Find where the given text appears and provide that cell's center as (x, y) coordinate. 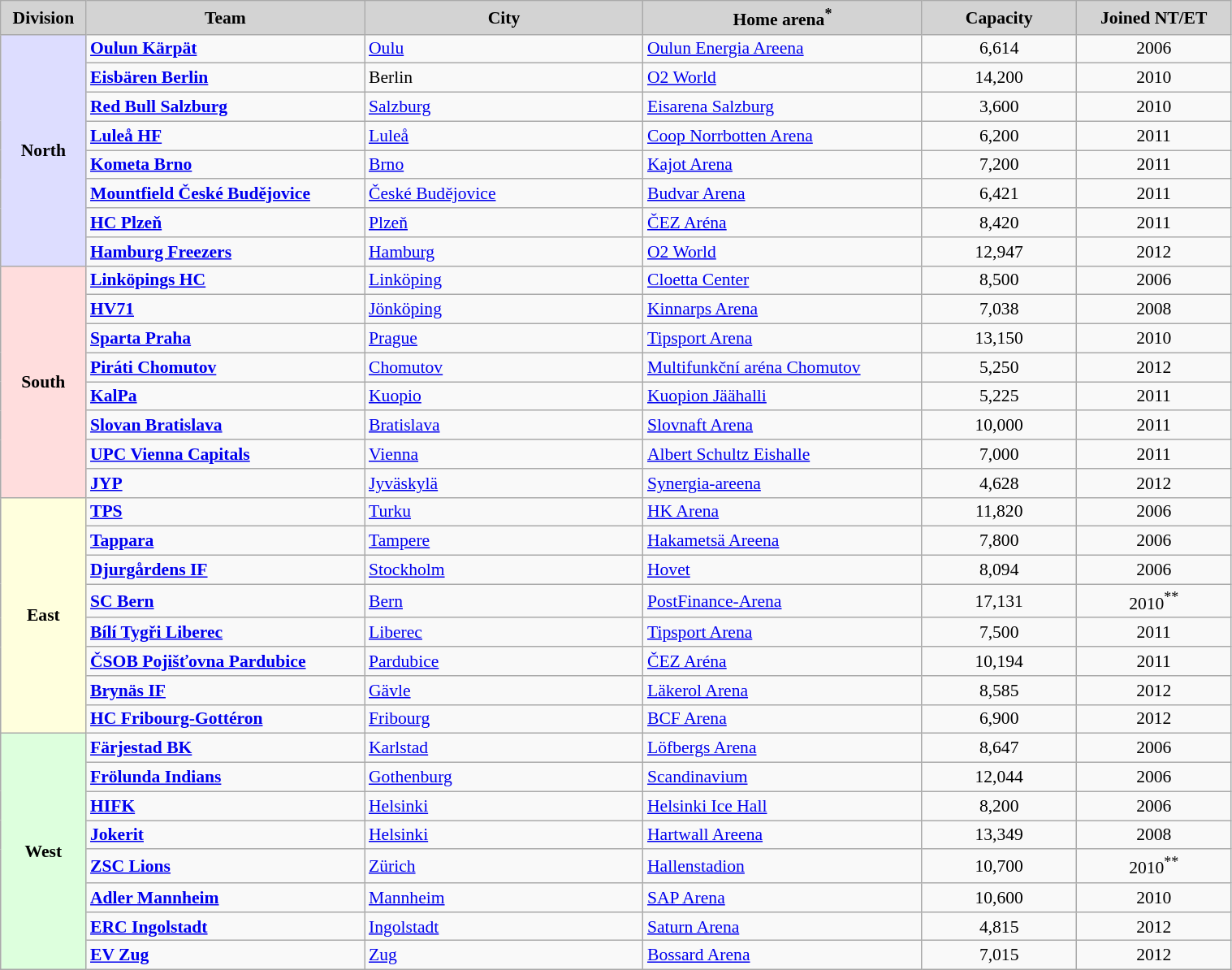
Linköping (504, 280)
Liberec (504, 633)
Luleå HF (226, 136)
4,815 (999, 927)
East (44, 616)
10,600 (999, 898)
13,150 (999, 339)
Gävle (504, 691)
ZSC Lions (226, 866)
10,194 (999, 661)
Kuopio (504, 396)
7,500 (999, 633)
JYP (226, 483)
8,647 (999, 748)
HIFK (226, 806)
7,038 (999, 310)
Kajot Arena (783, 165)
Frölunda Indians (226, 777)
Kinnarps Arena (783, 310)
10,000 (999, 426)
Gothenburg (504, 777)
Kuopion Jäähalli (783, 396)
Zug (504, 955)
4,628 (999, 483)
Jönköping (504, 310)
Bílí Tygři Liberec (226, 633)
Hovet (783, 570)
Jyväskylä (504, 483)
Prague (504, 339)
Eisbären Berlin (226, 78)
Färjestad BK (226, 748)
Hallenstadion (783, 866)
7,015 (999, 955)
KalPa (226, 396)
8,500 (999, 280)
UPC Vienna Capitals (226, 454)
Luleå (504, 136)
Multifunkční aréna Chomutov (783, 367)
Brynäs IF (226, 691)
Fribourg (504, 720)
7,000 (999, 454)
Stockholm (504, 570)
Division (44, 18)
7,800 (999, 541)
8,420 (999, 223)
West (44, 851)
ERC Ingolstadt (226, 927)
Hakametsä Areena (783, 541)
Turku (504, 512)
Piráti Chomutov (226, 367)
6,200 (999, 136)
Joined NT/ET (1153, 18)
Coop Norrbotten Arena (783, 136)
HC Plzeň (226, 223)
HC Fribourg-Gottéron (226, 720)
6,900 (999, 720)
Sparta Praha (226, 339)
13,349 (999, 835)
SC Bern (226, 601)
Zürich (504, 866)
Slovnaft Arena (783, 426)
Red Bull Salzburg (226, 107)
Brno (504, 165)
SAP Arena (783, 898)
HV71 (226, 310)
Oulu (504, 49)
14,200 (999, 78)
5,250 (999, 367)
Plzeň (504, 223)
Albert Schultz Eishalle (783, 454)
Bern (504, 601)
11,820 (999, 512)
8,094 (999, 570)
Oulun Kärpät (226, 49)
Budvar Arena (783, 194)
Synergia-areena (783, 483)
8,200 (999, 806)
Ingolstadt (504, 927)
Bratislava (504, 426)
EV Zug (226, 955)
12,044 (999, 777)
ČSOB Pojišťovna Pardubice (226, 661)
Team (226, 18)
6,421 (999, 194)
Salzburg (504, 107)
Mountfield České Budějovice (226, 194)
7,200 (999, 165)
Slovan Bratislava (226, 426)
HK Arena (783, 512)
Cloetta Center (783, 280)
17,131 (999, 601)
Chomutov (504, 367)
Saturn Arena (783, 927)
12,947 (999, 252)
Linköpings HC (226, 280)
Tampere (504, 541)
Oulun Energia Areena (783, 49)
5,225 (999, 396)
TPS (226, 512)
North (44, 149)
Tappara (226, 541)
Mannheim (504, 898)
Capacity (999, 18)
BCF Arena (783, 720)
Läkerol Arena (783, 691)
Hamburg (504, 252)
Karlstad (504, 748)
Djurgårdens IF (226, 570)
Scandinavium (783, 777)
Eisarena Salzburg (783, 107)
Adler Mannheim (226, 898)
Kometa Brno (226, 165)
6,614 (999, 49)
PostFinance-Arena (783, 601)
Hartwall Areena (783, 835)
10,700 (999, 866)
Pardubice (504, 661)
Jokerit (226, 835)
Berlin (504, 78)
Bossard Arena (783, 955)
3,600 (999, 107)
Hamburg Freezers (226, 252)
City (504, 18)
České Budějovice (504, 194)
Löfbergs Arena (783, 748)
South (44, 382)
Vienna (504, 454)
8,585 (999, 691)
Home arena* (783, 18)
Helsinki Ice Hall (783, 806)
